Output the (x, y) coordinate of the center of the cell containing the given text.  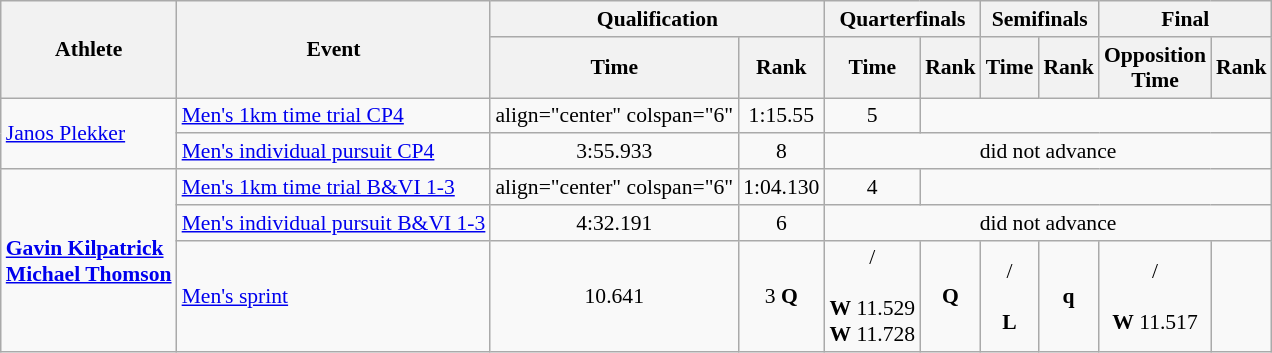
3 Q (781, 296)
Men's sprint (334, 296)
/ L (1010, 296)
Quarterfinals (902, 19)
Athlete (89, 50)
Gavin Kilpatrick Michael Thomson (89, 260)
Men's individual pursuit B&VI 1-3 (334, 223)
q (1068, 296)
Men's individual pursuit CP4 (334, 152)
Q (950, 296)
Final (1186, 19)
10.641 (614, 296)
1:04.130 (781, 187)
Janos Plekker (89, 134)
Event (334, 50)
8 (781, 152)
5 (872, 116)
/ W 11.529 W 11.728 (872, 296)
4:32.191 (614, 223)
Semifinals (1040, 19)
6 (781, 223)
1:15.55 (781, 116)
4 (872, 187)
OppositionTime (1155, 68)
/ W 11.517 (1155, 296)
3:55.933 (614, 152)
Men's 1km time trial CP4 (334, 116)
Qualification (657, 19)
Men's 1km time trial B&VI 1-3 (334, 187)
